For the text-containing cell, return its midpoint in (x, y) coordinate format. 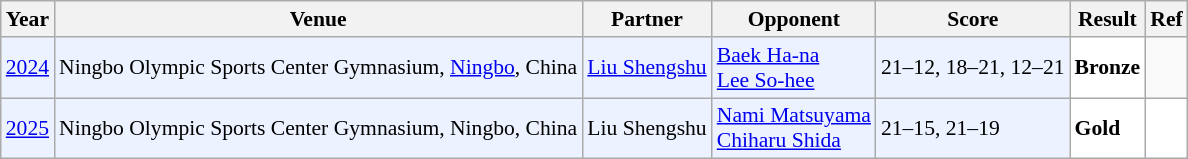
21–15, 21–19 (973, 128)
Gold (1108, 128)
Venue (318, 19)
Score (973, 19)
21–12, 18–21, 12–21 (973, 68)
Partner (646, 19)
2025 (28, 128)
Opponent (794, 19)
Result (1108, 19)
Ref (1166, 19)
Baek Ha-na Lee So-hee (794, 68)
Nami Matsuyama Chiharu Shida (794, 128)
Bronze (1108, 68)
2024 (28, 68)
Year (28, 19)
